Find where the given text appears and provide that cell's center as [x, y] coordinate. 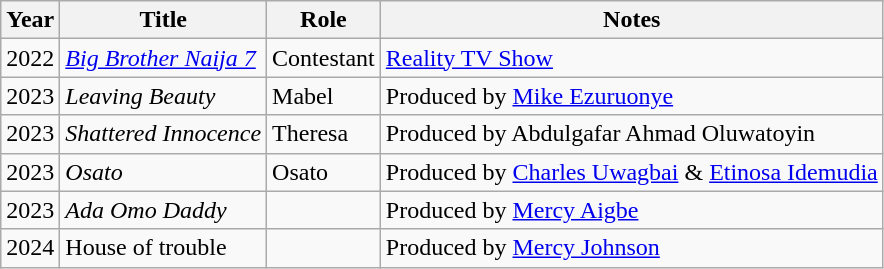
Notes [632, 20]
Produced by Mike Ezuruonye [632, 96]
Title [164, 20]
Role [324, 20]
2024 [30, 248]
Leaving Beauty [164, 96]
Ada Omo Daddy [164, 210]
Mabel [324, 96]
House of trouble [164, 248]
Reality TV Show [632, 58]
Year [30, 20]
Shattered Innocence [164, 134]
Contestant [324, 58]
Produced by Abdulgafar Ahmad Oluwatoyin [632, 134]
Theresa [324, 134]
2022 [30, 58]
Produced by Mercy Johnson [632, 248]
Produced by Charles Uwagbai & Etinosa Idemudia [632, 172]
Produced by Mercy Aigbe [632, 210]
Big Brother Naija 7 [164, 58]
